Return [X, Y] of the center of cell containing provided text 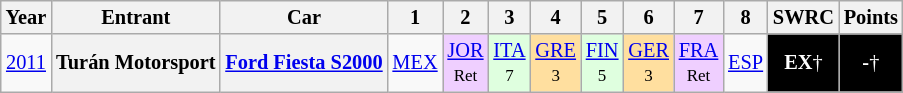
Year [26, 17]
2011 [26, 63]
Car [304, 17]
ESP [746, 63]
MEX [416, 63]
4 [555, 17]
5 [602, 17]
SWRC [804, 17]
7 [698, 17]
Ford Fiesta S2000 [304, 63]
-† [871, 63]
GRE3 [555, 63]
Turán Motorsport [136, 63]
Entrant [136, 17]
2 [465, 17]
3 [509, 17]
ITA7 [509, 63]
FRARet [698, 63]
8 [746, 17]
6 [648, 17]
GER3 [648, 63]
EX† [804, 63]
Points [871, 17]
1 [416, 17]
FIN5 [602, 63]
JORRet [465, 63]
